Return [x, y] of the center of cell containing provided text 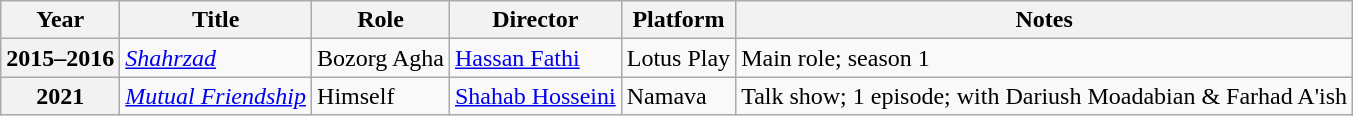
Talk show; 1 episode; with Dariush Moadabian & Farhad A'ish [1044, 96]
Main role; season 1 [1044, 58]
Year [60, 20]
Platform [678, 20]
Mutual Friendship [216, 96]
Role [381, 20]
Himself [381, 96]
Notes [1044, 20]
Lotus Play [678, 58]
Namava [678, 96]
Hassan Fathi [535, 58]
Bozorg Agha [381, 58]
Title [216, 20]
Shahab Hosseini [535, 96]
2021 [60, 96]
2015–2016 [60, 58]
Director [535, 20]
Shahrzad [216, 58]
